Return [x, y] of the center of cell containing provided text 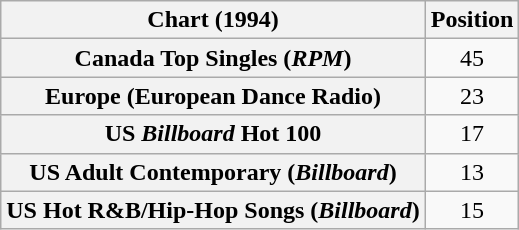
Canada Top Singles (RPM) [213, 58]
17 [472, 134]
US Billboard Hot 100 [213, 134]
15 [472, 210]
Position [472, 20]
US Adult Contemporary (Billboard) [213, 172]
Europe (European Dance Radio) [213, 96]
Chart (1994) [213, 20]
US Hot R&B/Hip-Hop Songs (Billboard) [213, 210]
23 [472, 96]
13 [472, 172]
45 [472, 58]
